Output the (x, y) coordinate of the center of the cell containing the given text.  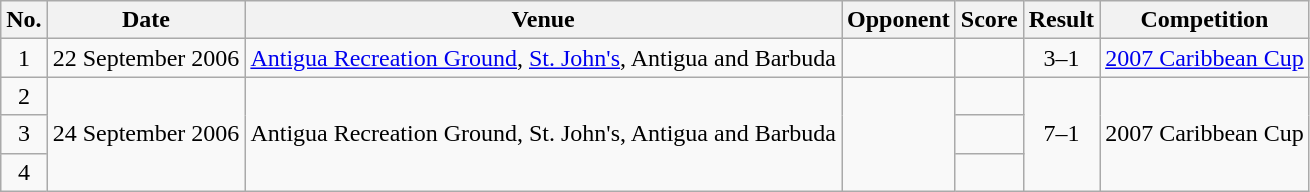
2 (24, 96)
22 September 2006 (146, 58)
Score (989, 20)
3 (24, 134)
Opponent (899, 20)
7–1 (1061, 134)
3–1 (1061, 58)
No. (24, 20)
24 September 2006 (146, 134)
Result (1061, 20)
4 (24, 172)
Competition (1205, 20)
1 (24, 58)
Venue (544, 20)
Date (146, 20)
